Identify which cell holds the provided text, then report its [x, y] central coordinate. 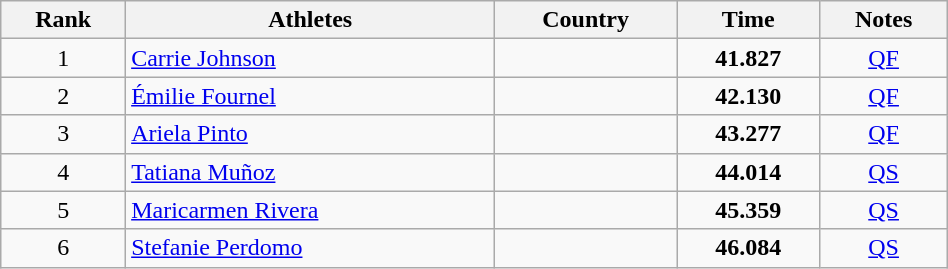
5 [64, 210]
2 [64, 96]
Athletes [310, 20]
43.277 [748, 134]
Maricarmen Rivera [310, 210]
42.130 [748, 96]
Tatiana Muñoz [310, 172]
Ariela Pinto [310, 134]
1 [64, 58]
Carrie Johnson [310, 58]
Country [586, 20]
3 [64, 134]
45.359 [748, 210]
44.014 [748, 172]
46.084 [748, 248]
Time [748, 20]
Émilie Fournel [310, 96]
Notes [884, 20]
41.827 [748, 58]
Stefanie Perdomo [310, 248]
Rank [64, 20]
6 [64, 248]
4 [64, 172]
